Find where the given text appears and provide that cell's center as [x, y] coordinate. 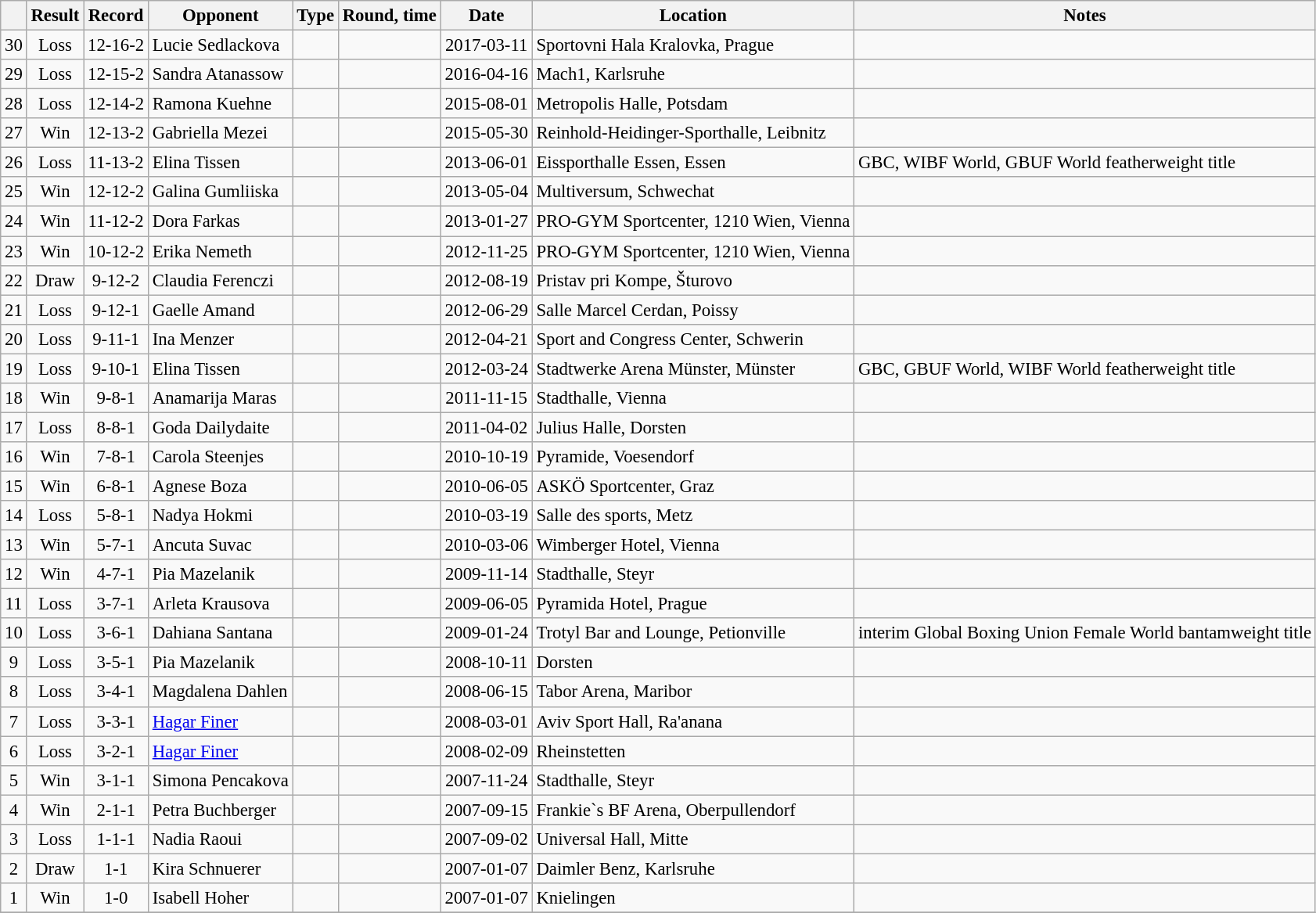
Stadtwerke Arena Münster, Münster [693, 368]
Round, time [390, 16]
9-10-1 [116, 368]
Nadia Raoui [221, 839]
10-12-2 [116, 251]
Salle Marcel Cerdan, Poissy [693, 310]
2012-04-21 [487, 339]
1-1 [116, 868]
Gabriella Mezei [221, 133]
11-13-2 [116, 163]
Frankie`s BF Arena, Oberpullendorf [693, 810]
Salle des sports, Metz [693, 516]
Erika Nemeth [221, 251]
13 [14, 545]
8 [14, 692]
Arleta Krausova [221, 604]
Opponent [221, 16]
Kira Schnuerer [221, 868]
10 [14, 633]
14 [14, 516]
Lucie Sedlackova [221, 45]
29 [14, 74]
5 [14, 780]
2010-06-05 [487, 486]
9-12-1 [116, 310]
GBC, WIBF World, GBUF World featherweight title [1085, 163]
6 [14, 751]
24 [14, 221]
3-5-1 [116, 663]
11-12-2 [116, 221]
Isabell Hoher [221, 898]
Ramona Kuehne [221, 104]
Metropolis Halle, Potsdam [693, 104]
12-14-2 [116, 104]
2007-09-02 [487, 839]
12-13-2 [116, 133]
Type [315, 16]
9 [14, 663]
Magdalena Dahlen [221, 692]
27 [14, 133]
Multiversum, Schwechat [693, 192]
2015-05-30 [487, 133]
23 [14, 251]
Daimler Benz, Karlsruhe [693, 868]
Pyramide, Voesendorf [693, 457]
9-12-2 [116, 280]
2013-01-27 [487, 221]
2009-01-24 [487, 633]
2013-06-01 [487, 163]
2008-03-01 [487, 721]
Nadya Hokmi [221, 516]
interim Global Boxing Union Female World bantamweight title [1085, 633]
Sportovni Hala Kralovka, Prague [693, 45]
Pristav pri Kompe, Šturovo [693, 280]
Aviv Sport Hall, Ra'anana [693, 721]
3-4-1 [116, 692]
20 [14, 339]
Universal Hall, Mitte [693, 839]
16 [14, 457]
28 [14, 104]
6-8-1 [116, 486]
9-11-1 [116, 339]
8-8-1 [116, 427]
18 [14, 398]
25 [14, 192]
ASKÖ Sportcenter, Graz [693, 486]
2008-02-09 [487, 751]
3-3-1 [116, 721]
1 [14, 898]
Gaelle Amand [221, 310]
Carola Steenjes [221, 457]
Notes [1085, 16]
2 [14, 868]
2013-05-04 [487, 192]
7-8-1 [116, 457]
Galina Gumliiska [221, 192]
22 [14, 280]
Date [487, 16]
5-7-1 [116, 545]
2011-11-15 [487, 398]
12-15-2 [116, 74]
21 [14, 310]
2012-08-19 [487, 280]
2012-06-29 [487, 310]
4 [14, 810]
Dorsten [693, 663]
Eissporthalle Essen, Essen [693, 163]
Anamarija Maras [221, 398]
2011-04-02 [487, 427]
Ina Menzer [221, 339]
2009-06-05 [487, 604]
GBC, GBUF World, WIBF World featherweight title [1085, 368]
2017-03-11 [487, 45]
Goda Dailydaite [221, 427]
Reinhold-Heidinger-Sporthalle, Leibnitz [693, 133]
Stadthalle, Vienna [693, 398]
Dahiana Santana [221, 633]
Knielingen [693, 898]
Julius Halle, Dorsten [693, 427]
2010-03-19 [487, 516]
2010-03-06 [487, 545]
3-1-1 [116, 780]
2007-09-15 [487, 810]
2015-08-01 [487, 104]
12-12-2 [116, 192]
Claudia Ferenczi [221, 280]
2008-06-15 [487, 692]
3-6-1 [116, 633]
1-0 [116, 898]
2010-10-19 [487, 457]
3 [14, 839]
2007-11-24 [487, 780]
Trotyl Bar and Lounge, Petionville [693, 633]
9-8-1 [116, 398]
2009-11-14 [487, 574]
15 [14, 486]
4-7-1 [116, 574]
30 [14, 45]
Sandra Atanassow [221, 74]
17 [14, 427]
2012-03-24 [487, 368]
Petra Buchberger [221, 810]
Rheinstetten [693, 751]
Mach1, Karlsruhe [693, 74]
3-7-1 [116, 604]
7 [14, 721]
Wimberger Hotel, Vienna [693, 545]
Location [693, 16]
Agnese Boza [221, 486]
12-16-2 [116, 45]
2008-10-11 [487, 663]
19 [14, 368]
Simona Pencakova [221, 780]
12 [14, 574]
Result [55, 16]
Dora Farkas [221, 221]
5-8-1 [116, 516]
26 [14, 163]
11 [14, 604]
Tabor Arena, Maribor [693, 692]
2-1-1 [116, 810]
Pyramida Hotel, Prague [693, 604]
Record [116, 16]
1-1-1 [116, 839]
Sport and Congress Center, Schwerin [693, 339]
2012-11-25 [487, 251]
Ancuta Suvac [221, 545]
2016-04-16 [487, 74]
3-2-1 [116, 751]
